From the cell containing the given text, extract its center point as [x, y] coordinate. 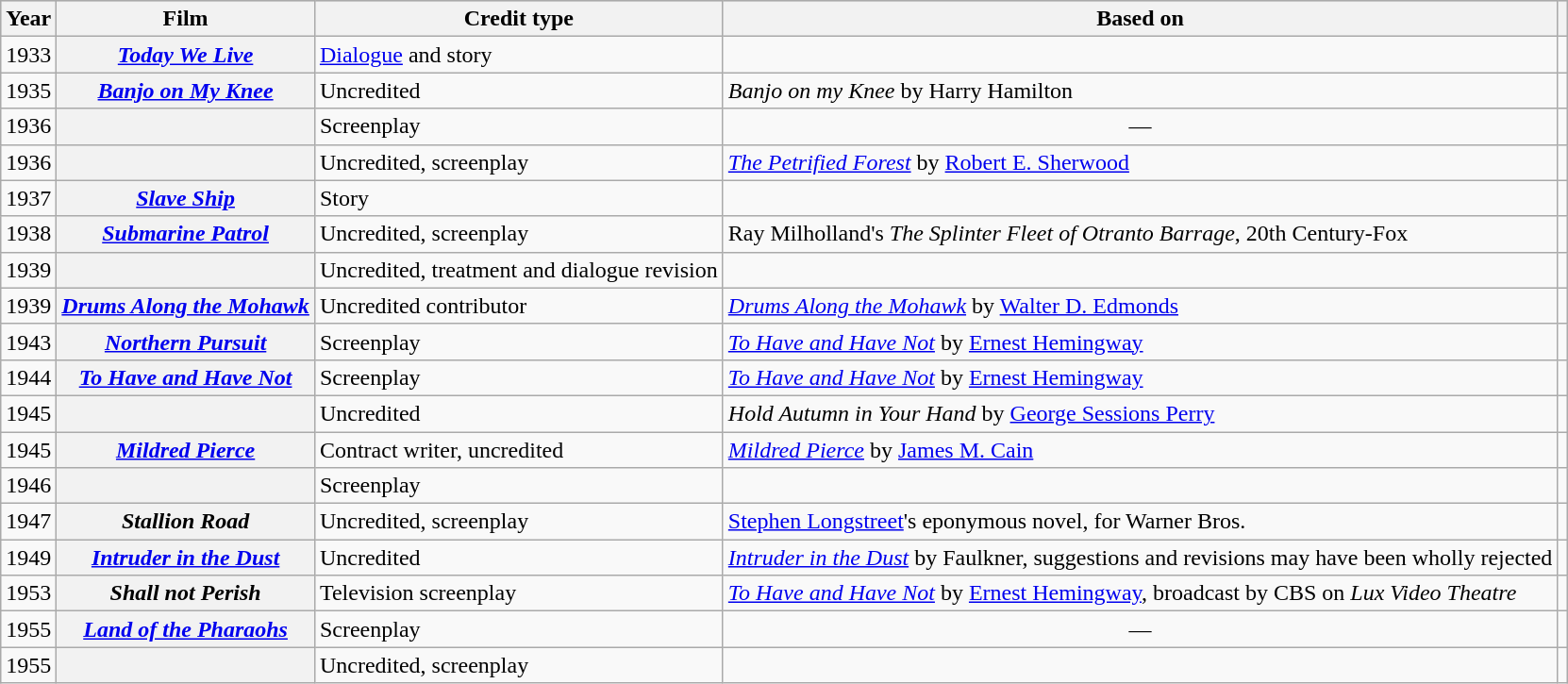
Today We Live [186, 55]
Ray Milholland's The Splinter Fleet of Otranto Barrage, 20th Century-Fox [1140, 234]
Banjo on my Knee by Harry Hamilton [1140, 91]
Credit type [519, 19]
1933 [28, 55]
Hold Autumn in Your Hand by George Sessions Perry [1140, 413]
Based on [1140, 19]
1946 [28, 486]
To Have and Have Not [186, 377]
Story [519, 198]
1935 [28, 91]
1943 [28, 342]
Submarine Patrol [186, 234]
Drums Along the Mohawk by Walter D. Edmonds [1140, 306]
Northern Pursuit [186, 342]
Uncredited, treatment and dialogue revision [519, 270]
1947 [28, 522]
Intruder in the Dust by Faulkner, suggestions and revisions may have been wholly rejected [1140, 558]
Land of the Pharaohs [186, 629]
Mildred Pierce by James M. Cain [1140, 450]
1937 [28, 198]
Shall not Perish [186, 593]
Dialogue and story [519, 55]
Television screenplay [519, 593]
1938 [28, 234]
Year [28, 19]
Mildred Pierce [186, 450]
1953 [28, 593]
Film [186, 19]
Intruder in the Dust [186, 558]
1944 [28, 377]
The Petrified Forest by Robert E. Sherwood [1140, 162]
Drums Along the Mohawk [186, 306]
To Have and Have Not by Ernest Hemingway, broadcast by CBS on Lux Video Theatre [1140, 593]
Banjo on My Knee [186, 91]
Uncredited contributor [519, 306]
Slave Ship [186, 198]
Stephen Longstreet's eponymous novel, for Warner Bros. [1140, 522]
Contract writer, uncredited [519, 450]
1949 [28, 558]
Stallion Road [186, 522]
